Output the [X, Y] coordinate of the center of the cell containing the given text.  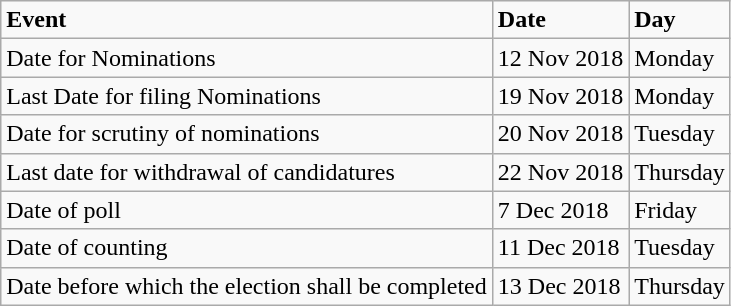
Event [247, 20]
Last Date for filing Nominations [247, 96]
13 Dec 2018 [560, 286]
22 Nov 2018 [560, 172]
12 Nov 2018 [560, 58]
Date for Nominations [247, 58]
Date for scrutiny of nominations [247, 134]
20 Nov 2018 [560, 134]
Friday [680, 210]
7 Dec 2018 [560, 210]
11 Dec 2018 [560, 248]
19 Nov 2018 [560, 96]
Day [680, 20]
Date before which the election shall be completed [247, 286]
Date of counting [247, 248]
Last date for withdrawal of candidatures [247, 172]
Date [560, 20]
Date of poll [247, 210]
